Identify which cell holds the provided text, then report its [x, y] central coordinate. 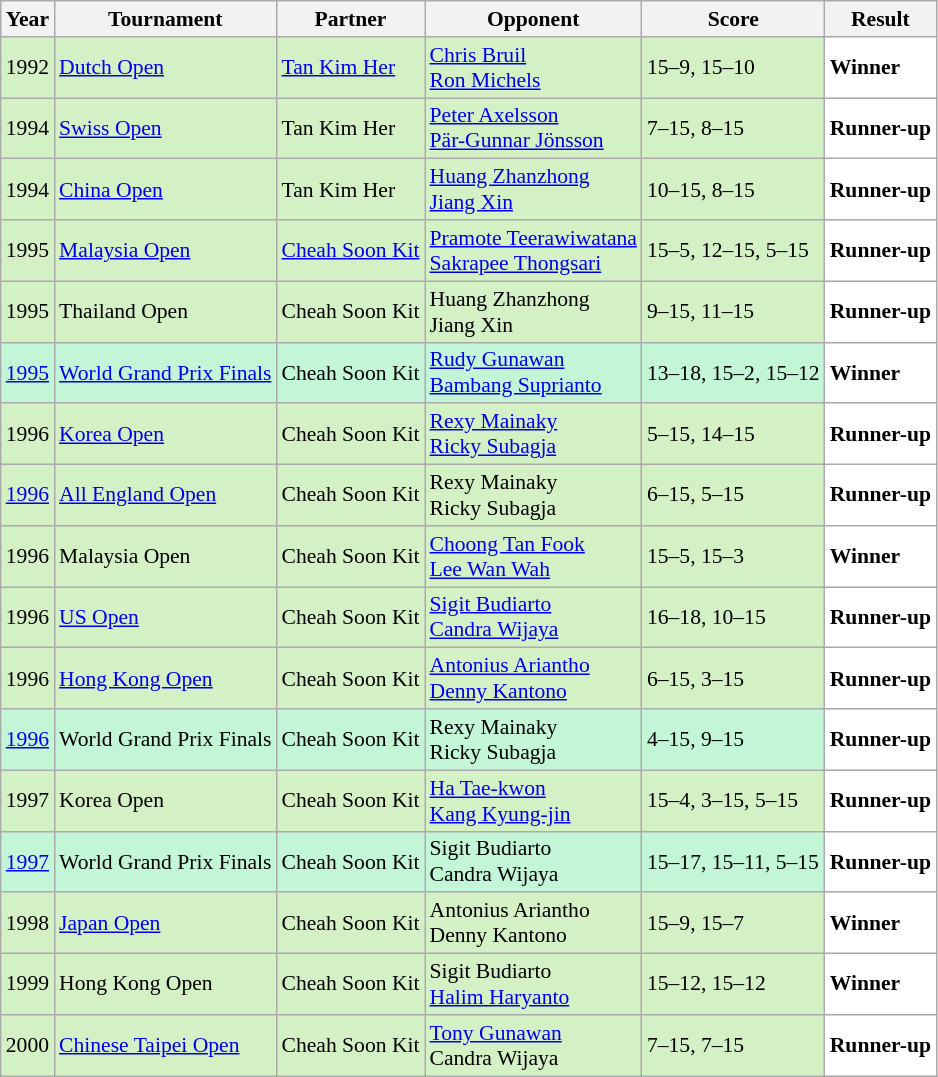
15–17, 15–11, 5–15 [734, 862]
Chris Bruil Ron Michels [534, 68]
6–15, 3–15 [734, 678]
Choong Tan Fook Lee Wan Wah [534, 556]
15–5, 15–3 [734, 556]
All England Open [165, 496]
Partner [350, 19]
Dutch Open [165, 68]
15–9, 15–10 [734, 68]
Japan Open [165, 924]
6–15, 5–15 [734, 496]
4–15, 9–15 [734, 740]
Tony Gunawan Candra Wijaya [534, 1046]
5–15, 14–15 [734, 434]
10–15, 8–15 [734, 190]
15–9, 15–7 [734, 924]
Thailand Open [165, 312]
16–18, 10–15 [734, 618]
Opponent [534, 19]
1992 [28, 68]
Pramote Teerawiwatana Sakrapee Thongsari [534, 250]
2000 [28, 1046]
China Open [165, 190]
1998 [28, 924]
Ha Tae-kwon Kang Kyung-jin [534, 800]
9–15, 11–15 [734, 312]
15–5, 12–15, 5–15 [734, 250]
1999 [28, 984]
15–12, 15–12 [734, 984]
7–15, 7–15 [734, 1046]
13–18, 15–2, 15–12 [734, 372]
Tournament [165, 19]
7–15, 8–15 [734, 128]
Year [28, 19]
US Open [165, 618]
Score [734, 19]
15–4, 3–15, 5–15 [734, 800]
Result [880, 19]
Sigit Budiarto Halim Haryanto [534, 984]
Peter Axelsson Pär-Gunnar Jönsson [534, 128]
Chinese Taipei Open [165, 1046]
Rudy Gunawan Bambang Suprianto [534, 372]
Swiss Open [165, 128]
